Search for the cell housing the specified text and yield its [X, Y] center coordinate. 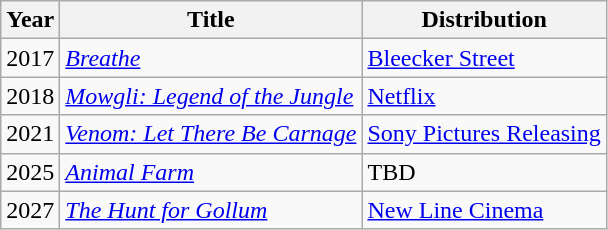
Mowgli: Legend of the Jungle [211, 96]
2017 [30, 58]
Animal Farm [211, 172]
Venom: Let There Be Carnage [211, 134]
Netflix [484, 96]
2027 [30, 210]
The Hunt for Gollum [211, 210]
Year [30, 20]
Breathe [211, 58]
Title [211, 20]
Sony Pictures Releasing [484, 134]
2018 [30, 96]
New Line Cinema [484, 210]
2025 [30, 172]
2021 [30, 134]
TBD [484, 172]
Distribution [484, 20]
Bleecker Street [484, 58]
